Pinpoint the cell where the given text exists, returning its (x, y) midpoint coordinate. 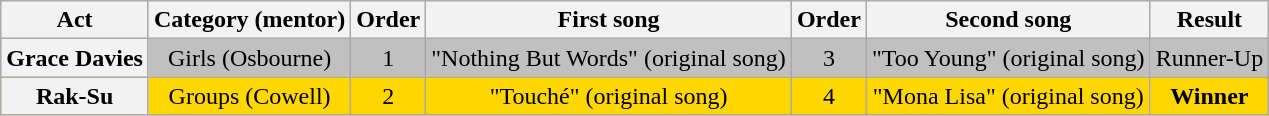
2 (388, 96)
Act (75, 20)
"Nothing But Words" (original song) (609, 58)
First song (609, 20)
Grace Davies (75, 58)
Second song (1008, 20)
Winner (1210, 96)
4 (828, 96)
3 (828, 58)
"Too Young" (original song) (1008, 58)
Rak-Su (75, 96)
Category (mentor) (249, 20)
Groups (Cowell) (249, 96)
"Mona Lisa" (original song) (1008, 96)
"Touché" (original song) (609, 96)
Runner-Up (1210, 58)
Result (1210, 20)
Girls (Osbourne) (249, 58)
1 (388, 58)
